Identify which cell holds the provided text, then report its (x, y) central coordinate. 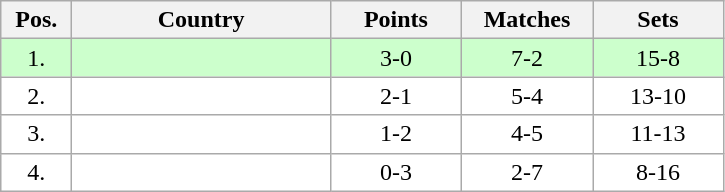
Points (396, 20)
7-2 (526, 58)
8-16 (658, 172)
Sets (658, 20)
Country (202, 20)
1. (36, 58)
0-3 (396, 172)
15-8 (658, 58)
2-1 (396, 96)
1-2 (396, 134)
4-5 (526, 134)
Pos. (36, 20)
4. (36, 172)
Matches (526, 20)
11-13 (658, 134)
13-10 (658, 96)
2-7 (526, 172)
3. (36, 134)
2. (36, 96)
3-0 (396, 58)
5-4 (526, 96)
